For the text-containing cell, return its midpoint in [x, y] coordinate format. 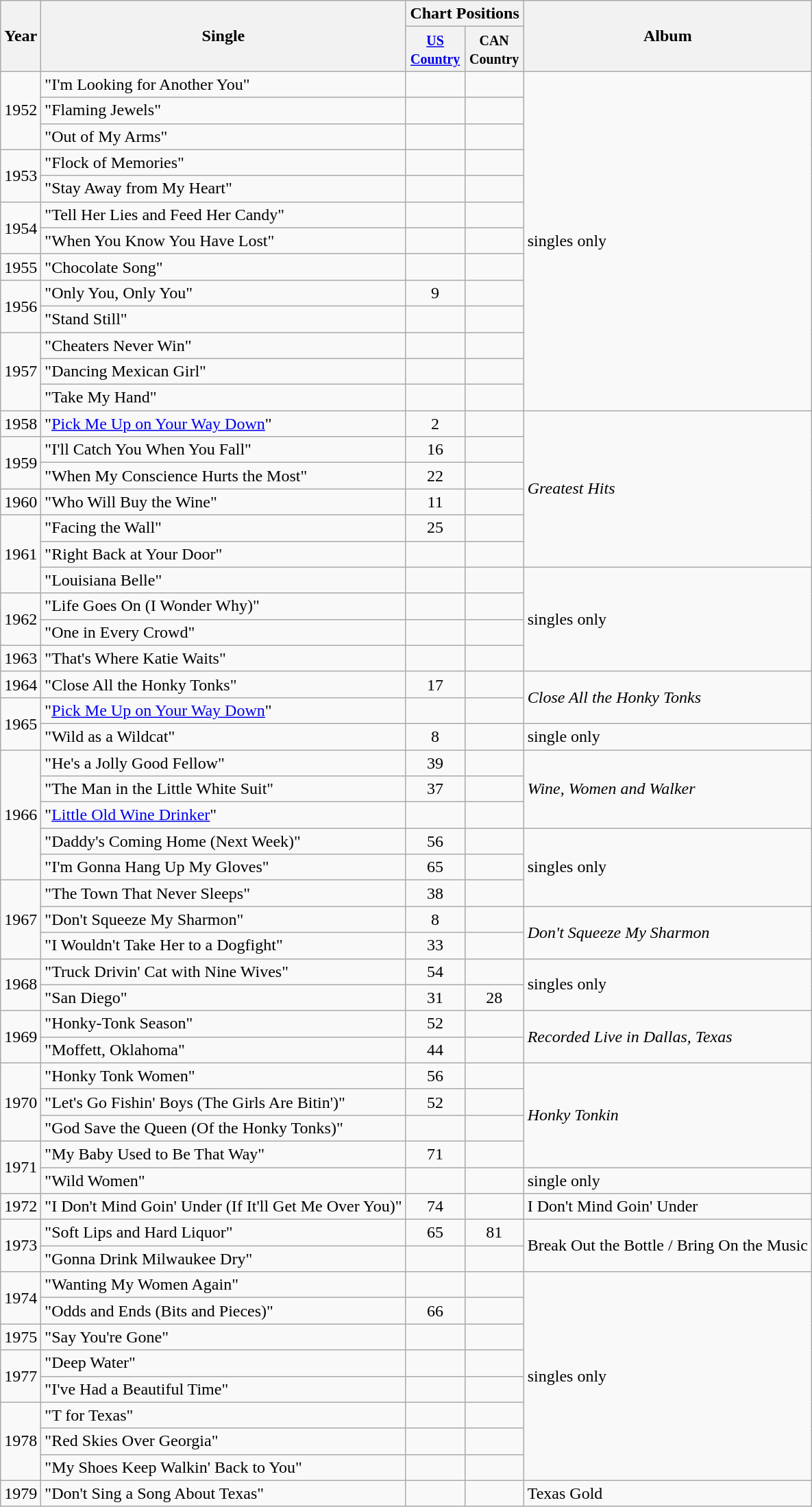
Album [667, 36]
1979 [21, 1493]
"The Man in the Little White Suit" [223, 789]
1968 [21, 985]
"Let's Go Fishin' Boys (The Girls Are Bitin')" [223, 1102]
1958 [21, 424]
81 [494, 1233]
"Louisiana Belle" [223, 580]
"I'll Catch You When You Fall" [223, 450]
44 [435, 1050]
"Cheaters Never Win" [223, 345]
"Honky Tonk Women" [223, 1076]
"Who Will Buy the Wine" [223, 502]
71 [435, 1154]
"Wild as a Wildcat" [223, 736]
"Only You, Only You" [223, 293]
1965 [21, 723]
1975 [21, 1337]
1967 [21, 919]
11 [435, 502]
"Flock of Memories" [223, 162]
"Close All the Honky Tonks" [223, 684]
38 [435, 893]
1963 [21, 658]
16 [435, 450]
"Tell Her Lies and Feed Her Candy" [223, 215]
"Honky-Tonk Season" [223, 1024]
Don't Squeeze My Sharmon [667, 932]
"Facing the Wall" [223, 528]
"Stand Still" [223, 319]
"He's a Jolly Good Fellow" [223, 763]
"Take My Hand" [223, 398]
25 [435, 528]
"The Town That Never Sleeps" [223, 893]
"Truck Drivin' Cat with Nine Wives" [223, 972]
1972 [21, 1207]
1962 [21, 619]
1977 [21, 1376]
1956 [21, 306]
"San Diego" [223, 998]
"Out of My Arms" [223, 136]
Recorded Live in Dallas, Texas [667, 1037]
Honky Tonkin [667, 1115]
74 [435, 1207]
"Life Goes On (I Wonder Why)" [223, 606]
1954 [21, 228]
"Chocolate Song" [223, 267]
"My Baby Used to Be That Way" [223, 1154]
1960 [21, 502]
1952 [21, 110]
Year [21, 36]
1953 [21, 176]
"I've Had a Beautiful Time" [223, 1389]
54 [435, 972]
33 [435, 945]
"Don't Squeeze My Sharmon" [223, 919]
"Wanting My Women Again" [223, 1285]
"Gonna Drink Milwaukee Dry" [223, 1259]
Texas Gold [667, 1493]
"Stay Away from My Heart" [223, 189]
1973 [21, 1246]
"Odds and Ends (Bits and Pieces)" [223, 1311]
"T for Texas" [223, 1415]
"When You Know You Have Lost" [223, 241]
"Red Skies Over Georgia" [223, 1441]
Break Out the Bottle / Bring On the Music [667, 1246]
Greatest Hits [667, 489]
"Moffett, Oklahoma" [223, 1050]
1978 [21, 1441]
Wine, Women and Walker [667, 789]
1966 [21, 815]
"Right Back at Your Door" [223, 554]
"Dancing Mexican Girl" [223, 372]
1961 [21, 554]
CAN Country [494, 49]
"Little Old Wine Drinker" [223, 815]
66 [435, 1311]
"Say You're Gone" [223, 1337]
Close All the Honky Tonks [667, 697]
"Flaming Jewels" [223, 110]
1957 [21, 371]
1955 [21, 267]
1974 [21, 1298]
28 [494, 998]
US Country [435, 49]
"My Shoes Keep Walkin' Back to You" [223, 1467]
"I Don't Mind Goin' Under (If It'll Get Me Over You)" [223, 1207]
9 [435, 293]
I Don't Mind Goin' Under [667, 1207]
1969 [21, 1037]
37 [435, 789]
1970 [21, 1102]
"I Wouldn't Take Her to a Dogfight" [223, 945]
"I'm Gonna Hang Up My Gloves" [223, 867]
"That's Where Katie Waits" [223, 658]
"Daddy's Coming Home (Next Week)" [223, 841]
"Deep Water" [223, 1363]
Single [223, 36]
17 [435, 684]
"Soft Lips and Hard Liquor" [223, 1233]
"Wild Women" [223, 1180]
22 [435, 476]
39 [435, 763]
2 [435, 424]
"Don't Sing a Song About Texas" [223, 1493]
"When My Conscience Hurts the Most" [223, 476]
"God Save the Queen (Of the Honky Tonks)" [223, 1128]
1971 [21, 1167]
1964 [21, 684]
"One in Every Crowd" [223, 632]
31 [435, 998]
Chart Positions [465, 14]
"I'm Looking for Another You" [223, 84]
1959 [21, 463]
